From the cell containing the given text, extract its center point as [X, Y] coordinate. 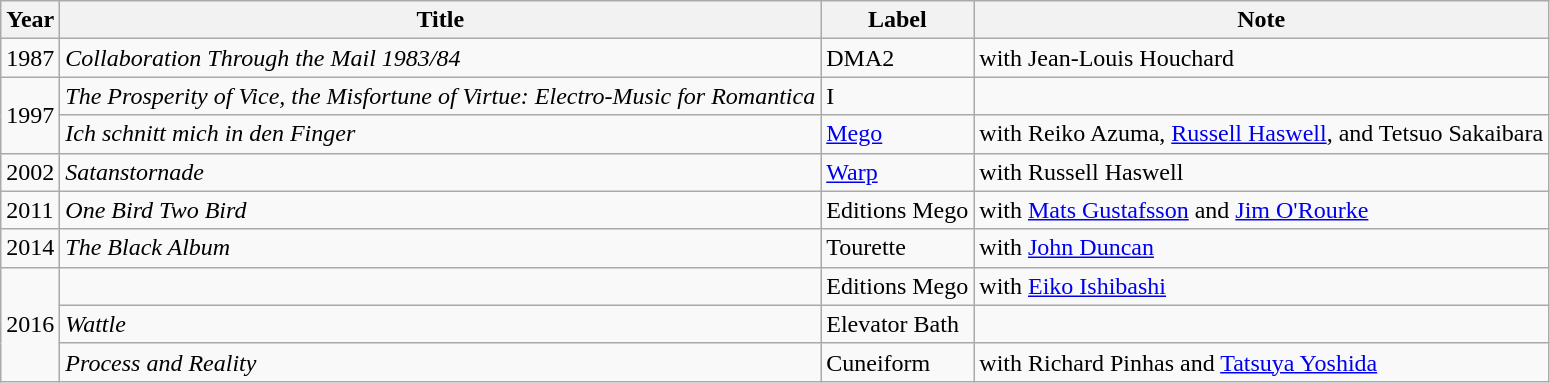
I [898, 96]
The Black Album [440, 248]
Wattle [440, 324]
with Reiko Azuma, Russell Haswell, and Tetsuo Sakaibara [1262, 134]
2014 [30, 248]
Collaboration Through the Mail 1983/84 [440, 58]
Elevator Bath [898, 324]
2016 [30, 324]
The Prosperity of Vice, the Misfortune of Virtue: Electro-Music for Romantica [440, 96]
with Russell Haswell [1262, 172]
with Eiko Ishibashi [1262, 286]
Warp [898, 172]
Satanstornade [440, 172]
Year [30, 20]
Tourette [898, 248]
Title [440, 20]
Process and Reality [440, 362]
with Mats Gustafsson and Jim O'Rourke [1262, 210]
One Bird Two Bird [440, 210]
Label [898, 20]
2002 [30, 172]
Note [1262, 20]
2011 [30, 210]
1987 [30, 58]
Ich schnitt mich in den Finger [440, 134]
with Richard Pinhas and Tatsuya Yoshida [1262, 362]
with Jean-Louis Houchard [1262, 58]
Mego [898, 134]
Cuneiform [898, 362]
with John Duncan [1262, 248]
DMA2 [898, 58]
1997 [30, 115]
